From the cell containing the given text, extract its center point as (x, y) coordinate. 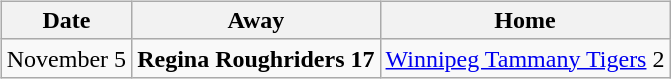
November 5 (66, 58)
Winnipeg Tammany Tigers 2 (525, 58)
Away (256, 20)
Regina Roughriders 17 (256, 58)
Home (525, 20)
Date (66, 20)
